From the cell containing the given text, extract its center point as [X, Y] coordinate. 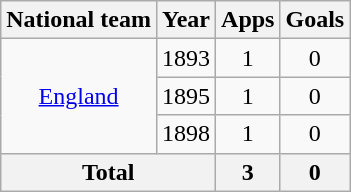
3 [248, 172]
Total [108, 172]
1893 [186, 58]
1895 [186, 96]
National team [79, 20]
Apps [248, 20]
Year [186, 20]
England [79, 96]
Goals [315, 20]
1898 [186, 134]
